Identify which cell holds the provided text, then report its [x, y] central coordinate. 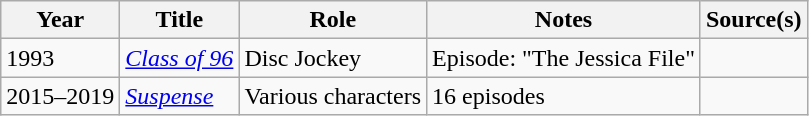
Episode: "The Jessica File" [564, 58]
1993 [60, 58]
Various characters [333, 96]
Title [180, 20]
Role [333, 20]
Source(s) [754, 20]
Class of 96 [180, 58]
2015–2019 [60, 96]
Notes [564, 20]
Disc Jockey [333, 58]
Year [60, 20]
16 episodes [564, 96]
Suspense [180, 96]
